Return [x, y] of the center of cell containing provided text 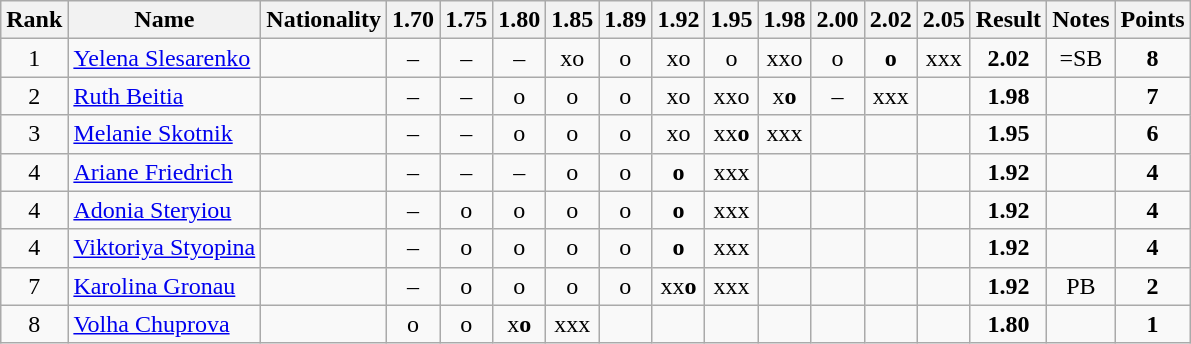
2.05 [944, 20]
2.00 [838, 20]
Ruth Beitia [164, 96]
Karolina Gronau [164, 286]
=SB [1081, 58]
Points [1152, 20]
Notes [1081, 20]
Volha Chuprova [164, 324]
6 [1152, 134]
Ariane Friedrich [164, 172]
Melanie Skotnik [164, 134]
3 [34, 134]
Rank [34, 20]
1.70 [414, 20]
1.85 [572, 20]
Viktoriya Styopina [164, 248]
PB [1081, 286]
Yelena Slesarenko [164, 58]
1.89 [626, 20]
Name [164, 20]
Nationality [324, 20]
Adonia Steryiou [164, 210]
Result [1008, 20]
1.75 [466, 20]
